Search for the cell housing the specified text and yield its (X, Y) center coordinate. 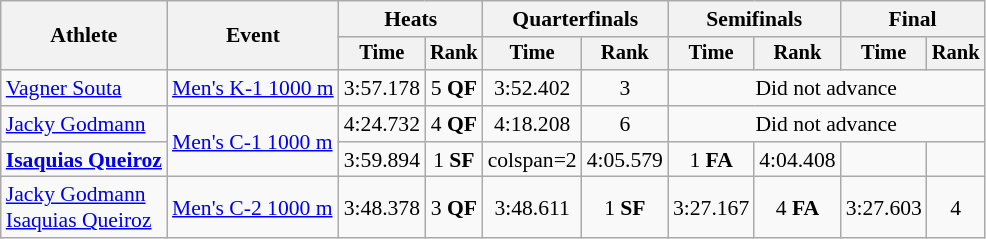
Men's C-2 1000 m (253, 208)
Athlete (84, 36)
3:27.167 (711, 208)
4:04.408 (797, 160)
3 (625, 88)
6 (625, 124)
4:18.208 (532, 124)
Jacky Godmann (84, 124)
4 (956, 208)
Quarterfinals (576, 19)
4:05.579 (625, 160)
3:27.603 (884, 208)
3:48.378 (382, 208)
3:57.178 (382, 88)
Semifinals (754, 19)
Men's K-1 1000 m (253, 88)
Vagner Souta (84, 88)
3 QF (454, 208)
3:59.894 (382, 160)
3:52.402 (532, 88)
Men's C-1 1000 m (253, 142)
colspan=2 (532, 160)
Event (253, 36)
4:24.732 (382, 124)
4 QF (454, 124)
1 FA (711, 160)
4 FA (797, 208)
Final (913, 19)
Isaquias Queiroz (84, 160)
3:48.611 (532, 208)
5 QF (454, 88)
Heats (411, 19)
Jacky GodmannIsaquias Queiroz (84, 208)
